Provide the (x, y) coordinate of the cell's center where the given text is located.  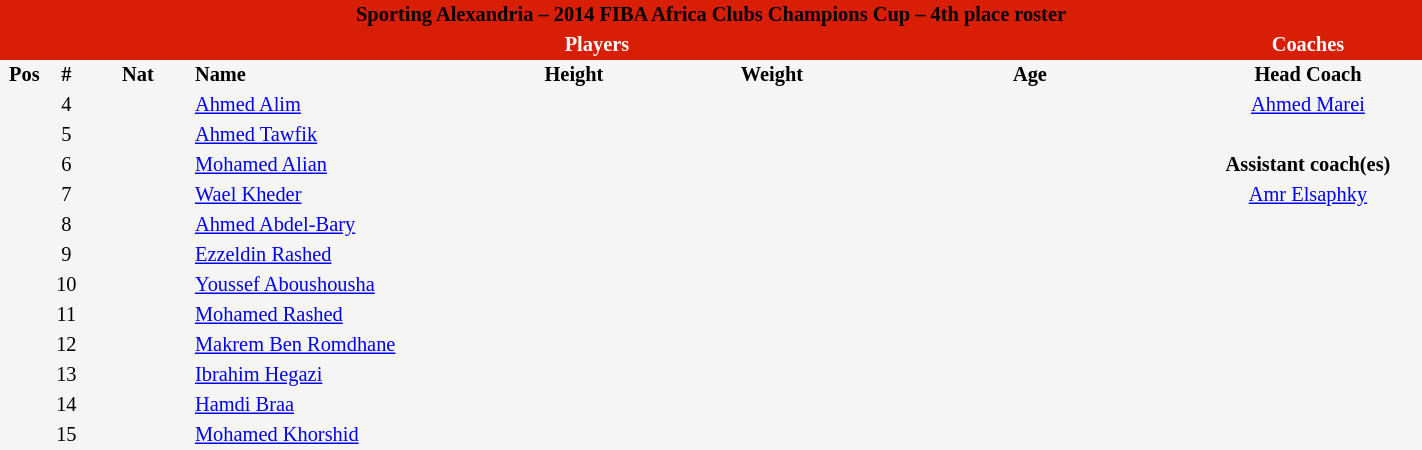
Mohamed Rashed (331, 315)
Sporting Alexandria – 2014 FIBA Africa Clubs Champions Cup – 4th place roster (711, 15)
4 (66, 105)
Ahmed Tawfik (331, 135)
Ahmed Marei (1308, 105)
Name (331, 75)
Mohamed Alian (331, 165)
Head Coach (1308, 75)
Weight (772, 75)
Height (574, 75)
8 (66, 225)
Coaches (1308, 45)
Nat (138, 75)
Players (597, 45)
# (66, 75)
Ibrahim Hegazi (331, 375)
7 (66, 195)
15 (66, 435)
Youssef Aboushousha (331, 285)
Amr Elsaphky (1308, 195)
Ahmed Abdel-Bary (331, 225)
9 (66, 255)
Age (1030, 75)
14 (66, 405)
Makrem Ben Romdhane (331, 345)
Wael Kheder (331, 195)
Mohamed Khorshid (331, 435)
6 (66, 165)
10 (66, 285)
11 (66, 315)
Pos (24, 75)
13 (66, 375)
12 (66, 345)
Ezzeldin Rashed (331, 255)
Assistant coach(es) (1308, 165)
Ahmed Alim (331, 105)
Hamdi Braa (331, 405)
5 (66, 135)
